Determine the [x, y] coordinate at the center of the cell enclosing the given text.  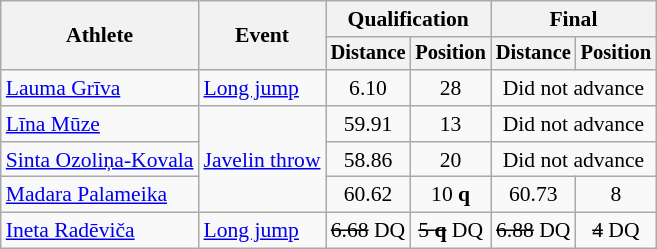
Qualification [408, 19]
Ineta Radēviča [100, 231]
6.68 DQ [368, 231]
6.88 DQ [534, 231]
13 [450, 124]
Javelin throw [262, 160]
Lauma Grīva [100, 88]
28 [450, 88]
5 q DQ [450, 231]
6.10 [368, 88]
Final [574, 19]
8 [616, 195]
59.91 [368, 124]
4 DQ [616, 231]
58.86 [368, 160]
60.62 [368, 195]
Sinta Ozoliņa-Kovala [100, 160]
Event [262, 36]
10 q [450, 195]
Athlete [100, 36]
Madara Palameika [100, 195]
Līna Mūze [100, 124]
60.73 [534, 195]
20 [450, 160]
